Scan for the cell matching the given text and deliver its (x, y) coordinate at center. 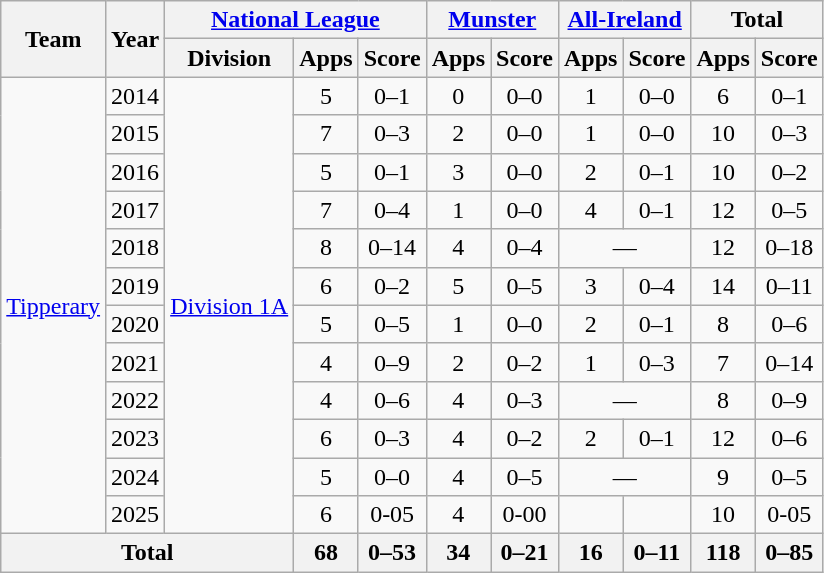
2015 (136, 134)
118 (723, 553)
Division 1A (230, 306)
2020 (136, 324)
9 (723, 477)
Team (54, 39)
14 (723, 286)
0–85 (789, 553)
68 (326, 553)
0-00 (525, 515)
Year (136, 39)
All-Ireland (624, 20)
16 (590, 553)
Munster (492, 20)
0–53 (392, 553)
2025 (136, 515)
2018 (136, 248)
2014 (136, 96)
0 (458, 96)
2019 (136, 286)
2017 (136, 210)
2023 (136, 438)
National League (296, 20)
0–18 (789, 248)
Division (230, 58)
34 (458, 553)
2022 (136, 400)
Tipperary (54, 306)
2021 (136, 362)
2016 (136, 172)
0–21 (525, 553)
2024 (136, 477)
